For the text-containing cell, return its midpoint in [X, Y] coordinate format. 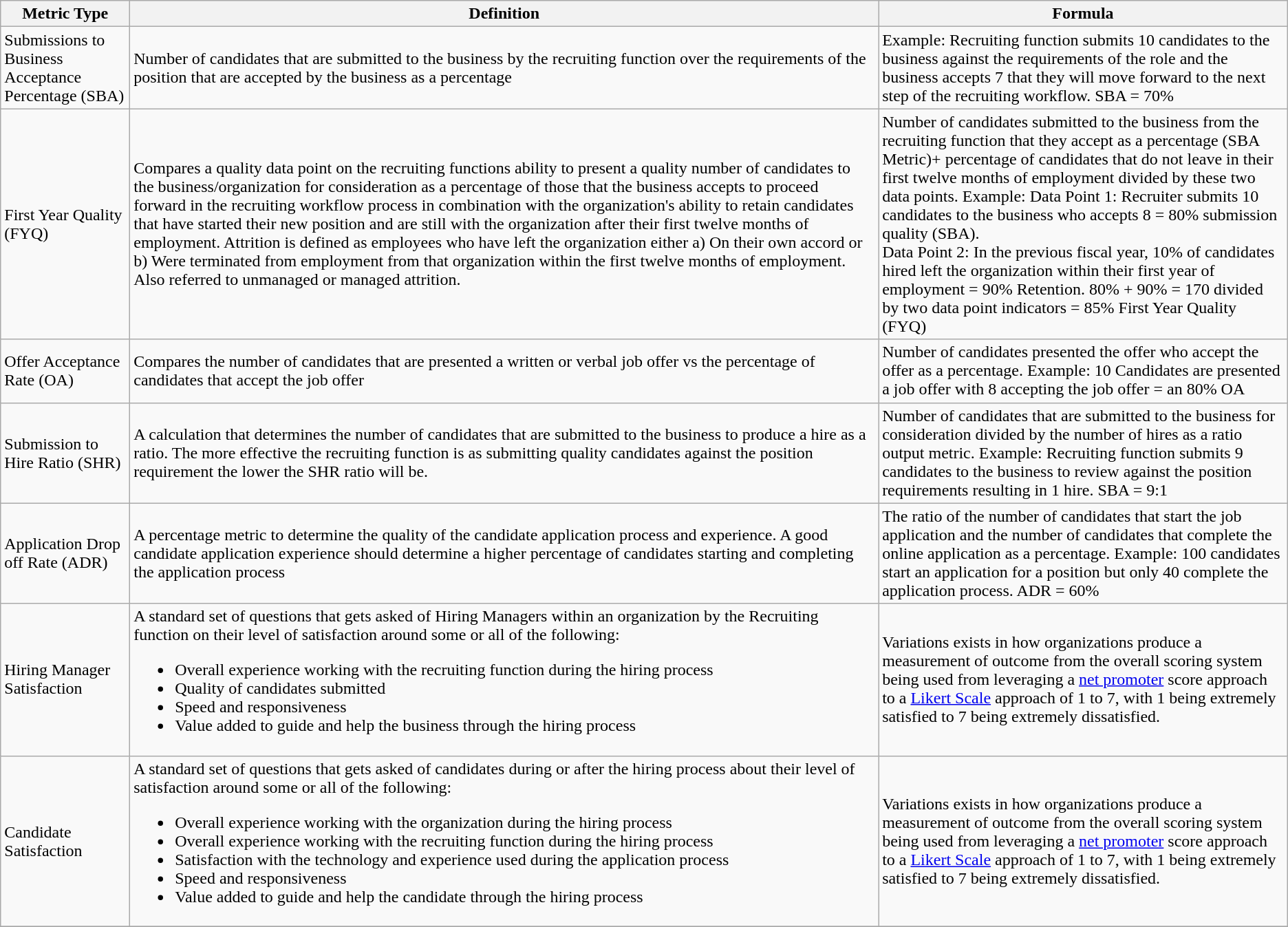
First Year Quality (FYQ) [65, 224]
Application Drop off Rate (ADR) [65, 553]
Metric Type [65, 14]
Submission to Hire Ratio (SHR) [65, 453]
Submissions to Business Acceptance Percentage (SBA) [65, 67]
Definition [504, 14]
Hiring Manager Satisfaction [65, 680]
Compares the number of candidates that are presented a written or verbal job offer vs the percentage of candidates that accept the job offer [504, 371]
Candidate Satisfaction [65, 841]
Offer Acceptance Rate (OA) [65, 371]
Formula [1083, 14]
